Extract the (X, Y) coordinate from the center of the cell holding the provided text.  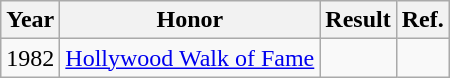
1982 (30, 58)
Result (358, 20)
Year (30, 20)
Ref. (422, 20)
Hollywood Walk of Fame (190, 58)
Honor (190, 20)
